Find where the given text appears and provide that cell's center as (X, Y) coordinate. 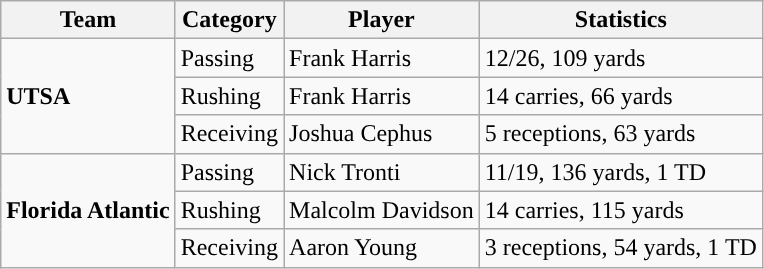
Statistics (620, 20)
14 carries, 66 yards (620, 96)
11/19, 136 yards, 1 TD (620, 172)
Joshua Cephus (382, 134)
Florida Atlantic (88, 210)
Team (88, 20)
Aaron Young (382, 248)
UTSA (88, 96)
14 carries, 115 yards (620, 210)
12/26, 109 yards (620, 58)
Malcolm Davidson (382, 210)
3 receptions, 54 yards, 1 TD (620, 248)
Player (382, 20)
Category (229, 20)
5 receptions, 63 yards (620, 134)
Nick Tronti (382, 172)
